Output the [x, y] coordinate of the center of the cell containing the given text.  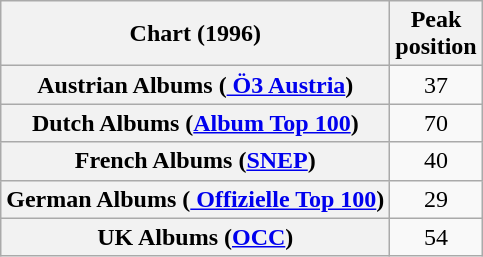
Austrian Albums ( Ö3 Austria) [196, 85]
40 [436, 161]
German Albums ( Offizielle Top 100) [196, 199]
54 [436, 237]
Dutch Albums (Album Top 100) [196, 123]
Chart (1996) [196, 34]
29 [436, 199]
UK Albums (OCC) [196, 237]
Peakposition [436, 34]
37 [436, 85]
70 [436, 123]
French Albums (SNEP) [196, 161]
